Capture the cell that displays the provided text and extract its [X, Y] central coordinate. 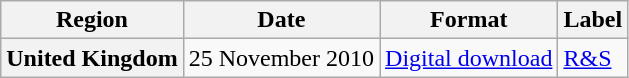
25 November 2010 [281, 58]
United Kingdom [92, 58]
Region [92, 20]
Label [593, 20]
R&S [593, 58]
Digital download [469, 58]
Date [281, 20]
Format [469, 20]
